Extract the [X, Y] coordinate from the center of the cell holding the provided text.  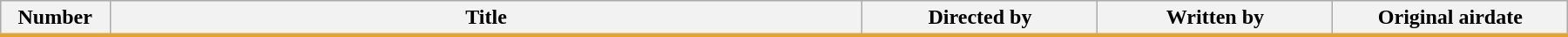
Directed by [980, 18]
Original airdate [1450, 18]
Written by [1215, 18]
Number [55, 18]
Title [486, 18]
